Identify which cell holds the provided text, then report its [X, Y] central coordinate. 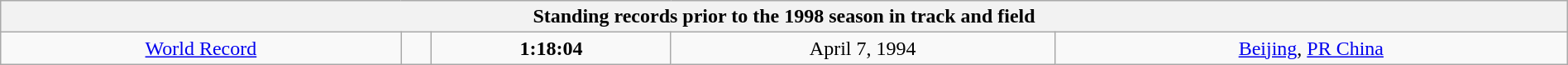
World Record [201, 48]
April 7, 1994 [863, 48]
Standing records prior to the 1998 season in track and field [784, 17]
Beijing, PR China [1311, 48]
1:18:04 [551, 48]
